For the text-containing cell, return its midpoint in (X, Y) coordinate format. 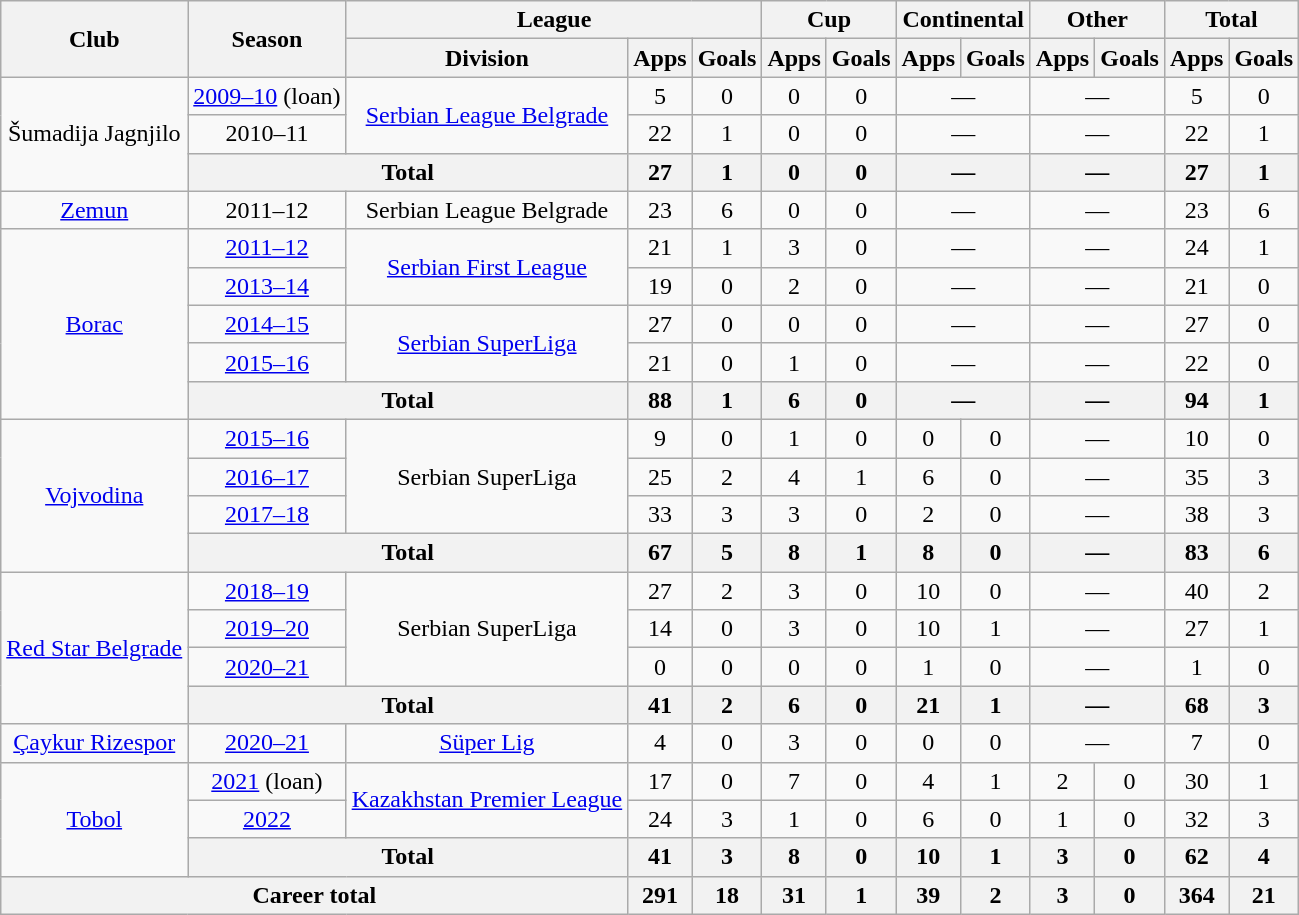
83 (1196, 553)
Other (1097, 20)
Division (487, 58)
2019–20 (267, 629)
2021 (loan) (267, 781)
30 (1196, 781)
Çaykur Rizespor (94, 743)
2017–18 (267, 515)
364 (1196, 895)
Continental (963, 20)
31 (794, 895)
Red Star Belgrade (94, 648)
40 (1196, 591)
88 (660, 400)
33 (660, 515)
Tobol (94, 819)
2018–19 (267, 591)
67 (660, 553)
2022 (267, 819)
9 (660, 438)
2013–14 (267, 286)
Cup (829, 20)
18 (727, 895)
Šumadija Jagnjilo (94, 134)
Kazakhstan Premier League (487, 800)
Season (267, 39)
291 (660, 895)
68 (1196, 705)
Vojvodina (94, 495)
Serbian First League (487, 267)
14 (660, 629)
League (554, 20)
35 (1196, 477)
Borac (94, 324)
94 (1196, 400)
2010–11 (267, 134)
19 (660, 286)
38 (1196, 515)
32 (1196, 819)
Zemun (94, 210)
Career total (314, 895)
2016–17 (267, 477)
2014–15 (267, 324)
17 (660, 781)
25 (660, 477)
2009–10 (loan) (267, 96)
Süper Lig (487, 743)
62 (1196, 857)
39 (928, 895)
Club (94, 39)
